Output the [x, y] coordinate of the center of the cell containing the given text.  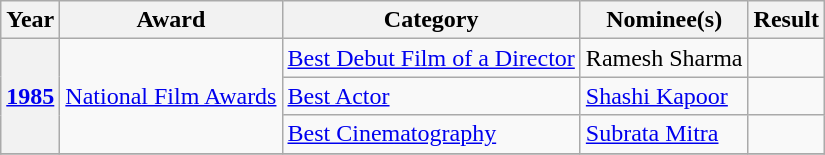
Shashi Kapoor [664, 96]
National Film Awards [171, 96]
Best Debut Film of a Director [431, 58]
1985 [30, 96]
Best Cinematography [431, 134]
Result [786, 20]
Award [171, 20]
Nominee(s) [664, 20]
Category [431, 20]
Year [30, 20]
Best Actor [431, 96]
Ramesh Sharma [664, 58]
Subrata Mitra [664, 134]
